Return (x, y) of the center of cell containing provided text 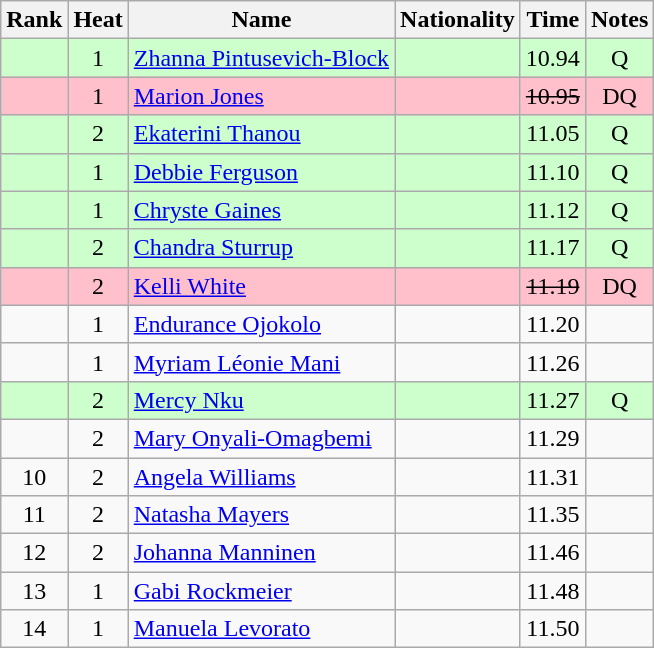
Myriam Léonie Mani (261, 362)
Nationality (458, 20)
Kelli White (261, 286)
11.35 (552, 515)
11.10 (552, 172)
Mercy Nku (261, 400)
Ekaterini Thanou (261, 134)
Name (261, 20)
10.94 (552, 58)
10 (34, 477)
11.20 (552, 324)
Endurance Ojokolo (261, 324)
11.27 (552, 400)
10.95 (552, 96)
Manuela Levorato (261, 629)
11.05 (552, 134)
Chryste Gaines (261, 210)
Rank (34, 20)
12 (34, 553)
Johanna Manninen (261, 553)
Marion Jones (261, 96)
14 (34, 629)
Mary Onyali-Omagbemi (261, 438)
11.48 (552, 591)
Gabi Rockmeier (261, 591)
11.12 (552, 210)
Chandra Sturrup (261, 248)
Angela Williams (261, 477)
11.26 (552, 362)
11.31 (552, 477)
11.29 (552, 438)
Time (552, 20)
11.19 (552, 286)
13 (34, 591)
11 (34, 515)
Heat (98, 20)
Zhanna Pintusevich-Block (261, 58)
11.46 (552, 553)
Natasha Mayers (261, 515)
Notes (619, 20)
Debbie Ferguson (261, 172)
11.17 (552, 248)
11.50 (552, 629)
